Return the [X, Y] coordinate for the center point of the cell that contains the specified text.  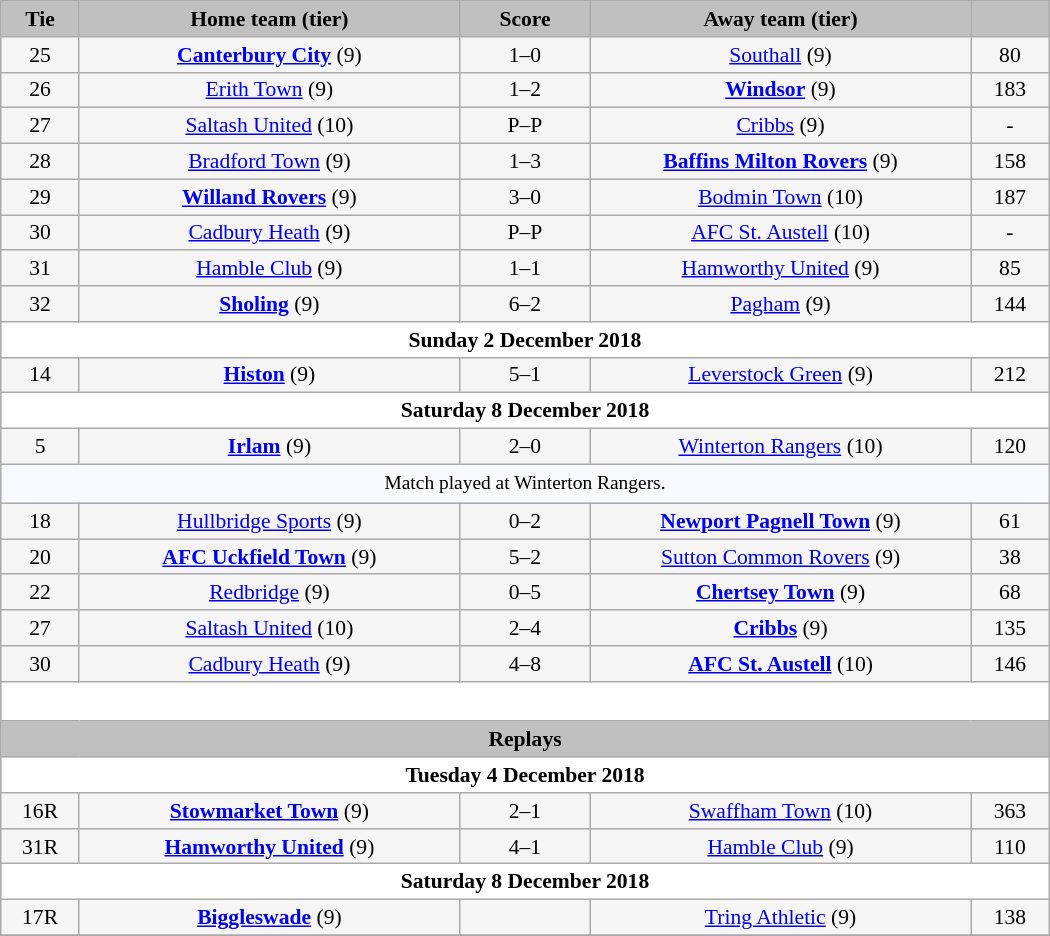
26 [40, 90]
18 [40, 522]
2–0 [524, 447]
Sunday 2 December 2018 [525, 340]
Match played at Winterton Rangers. [525, 484]
4–1 [524, 847]
31R [40, 847]
Stowmarket Town (9) [269, 811]
Erith Town (9) [269, 90]
135 [1010, 628]
32 [40, 304]
80 [1010, 55]
Newport Pagnell Town (9) [781, 522]
31 [40, 269]
Willand Rovers (9) [269, 197]
17R [40, 918]
5–1 [524, 375]
3–0 [524, 197]
Bodmin Town (10) [781, 197]
6–2 [524, 304]
1–2 [524, 90]
Replays [525, 740]
1–0 [524, 55]
29 [40, 197]
2–1 [524, 811]
0–2 [524, 522]
146 [1010, 664]
110 [1010, 847]
AFC Uckfield Town (9) [269, 557]
Winterton Rangers (10) [781, 447]
68 [1010, 593]
Chertsey Town (9) [781, 593]
Hullbridge Sports (9) [269, 522]
Home team (tier) [269, 19]
Sholing (9) [269, 304]
20 [40, 557]
Biggleswade (9) [269, 918]
120 [1010, 447]
25 [40, 55]
183 [1010, 90]
Canterbury City (9) [269, 55]
Baffins Milton Rovers (9) [781, 162]
363 [1010, 811]
Swaffham Town (10) [781, 811]
14 [40, 375]
Redbridge (9) [269, 593]
Irlam (9) [269, 447]
61 [1010, 522]
4–8 [524, 664]
Tuesday 4 December 2018 [525, 775]
5–2 [524, 557]
Histon (9) [269, 375]
5 [40, 447]
187 [1010, 197]
Leverstock Green (9) [781, 375]
Pagham (9) [781, 304]
1–3 [524, 162]
1–1 [524, 269]
Sutton Common Rovers (9) [781, 557]
0–5 [524, 593]
16R [40, 811]
Tring Athletic (9) [781, 918]
Away team (tier) [781, 19]
Score [524, 19]
138 [1010, 918]
22 [40, 593]
Bradford Town (9) [269, 162]
Tie [40, 19]
212 [1010, 375]
144 [1010, 304]
158 [1010, 162]
Southall (9) [781, 55]
Windsor (9) [781, 90]
2–4 [524, 628]
38 [1010, 557]
28 [40, 162]
85 [1010, 269]
